For the text-containing cell, return its midpoint in [x, y] coordinate format. 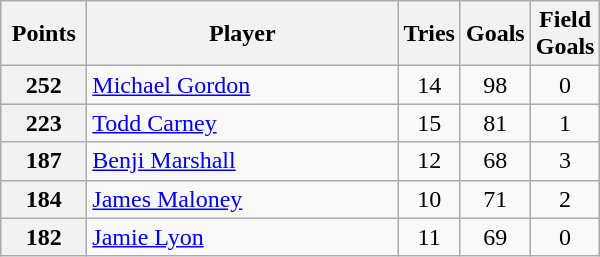
Todd Carney [242, 123]
James Maloney [242, 199]
15 [430, 123]
98 [495, 85]
223 [44, 123]
14 [430, 85]
69 [495, 237]
Jamie Lyon [242, 237]
Goals [495, 34]
3 [565, 161]
11 [430, 237]
184 [44, 199]
Field Goals [565, 34]
81 [495, 123]
12 [430, 161]
1 [565, 123]
2 [565, 199]
Michael Gordon [242, 85]
68 [495, 161]
Points [44, 34]
187 [44, 161]
71 [495, 199]
Benji Marshall [242, 161]
10 [430, 199]
Tries [430, 34]
252 [44, 85]
182 [44, 237]
Player [242, 34]
